Return [X, Y] of the center of cell containing provided text 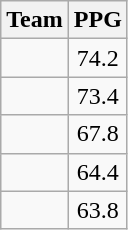
PPG [98, 20]
67.8 [98, 134]
64.4 [98, 172]
63.8 [98, 210]
73.4 [98, 96]
74.2 [98, 58]
Team [35, 20]
